Find where the given text appears and provide that cell's center as (X, Y) coordinate. 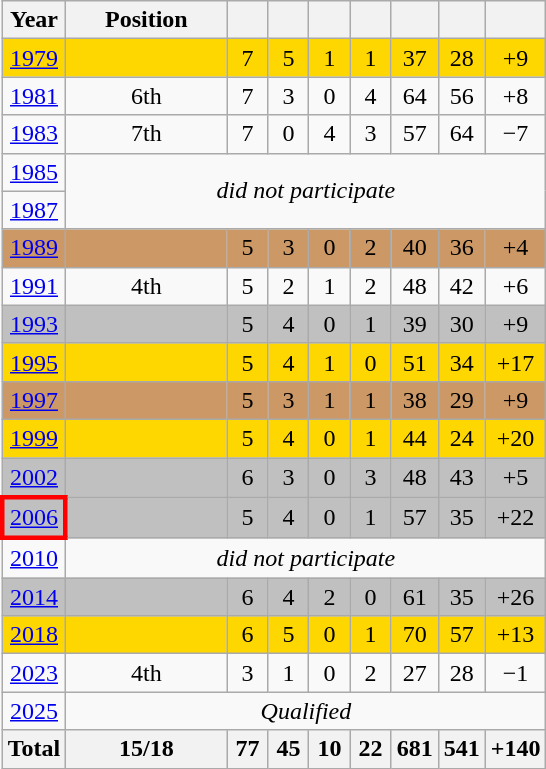
37 (414, 58)
51 (414, 362)
1999 (34, 438)
40 (414, 248)
Position (146, 20)
44 (414, 438)
2023 (34, 673)
61 (414, 597)
2010 (34, 558)
+6 (516, 286)
1983 (34, 134)
+20 (516, 438)
34 (462, 362)
43 (462, 478)
1991 (34, 286)
22 (370, 749)
1979 (34, 58)
70 (414, 635)
15/18 (146, 749)
24 (462, 438)
38 (414, 400)
36 (462, 248)
56 (462, 96)
Total (34, 749)
1987 (34, 210)
7th (146, 134)
+17 (516, 362)
10 (330, 749)
42 (462, 286)
27 (414, 673)
30 (462, 324)
77 (248, 749)
−7 (516, 134)
Qualified (306, 711)
+26 (516, 597)
1981 (34, 96)
45 (288, 749)
1989 (34, 248)
+5 (516, 478)
681 (414, 749)
6th (146, 96)
1995 (34, 362)
+13 (516, 635)
1993 (34, 324)
2014 (34, 597)
Year (34, 20)
+140 (516, 749)
29 (462, 400)
2006 (34, 518)
−1 (516, 673)
2025 (34, 711)
1985 (34, 172)
+8 (516, 96)
+22 (516, 518)
2018 (34, 635)
2002 (34, 478)
541 (462, 749)
39 (414, 324)
1997 (34, 400)
+4 (516, 248)
